From the cell containing the given text, extract its center point as [X, Y] coordinate. 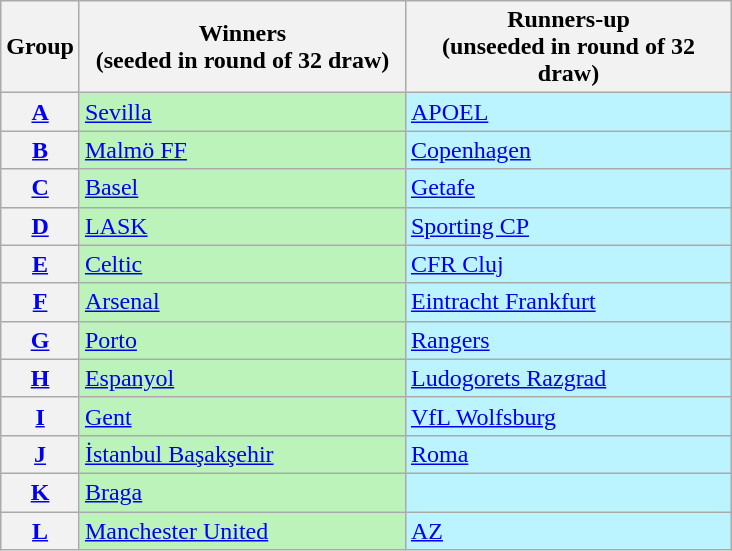
LASK [242, 226]
D [40, 226]
İstanbul Başakşehir [242, 454]
K [40, 492]
Malmö FF [242, 150]
Rangers [568, 340]
Ludogorets Razgrad [568, 378]
C [40, 188]
Eintracht Frankfurt [568, 302]
Arsenal [242, 302]
J [40, 454]
L [40, 531]
Sporting CP [568, 226]
E [40, 264]
Getafe [568, 188]
I [40, 416]
Winners(seeded in round of 32 draw) [242, 47]
CFR Cluj [568, 264]
G [40, 340]
Porto [242, 340]
Sevilla [242, 112]
Braga [242, 492]
H [40, 378]
Basel [242, 188]
VfL Wolfsburg [568, 416]
APOEL [568, 112]
Espanyol [242, 378]
Runners-up(unseeded in round of 32 draw) [568, 47]
Roma [568, 454]
Celtic [242, 264]
Manchester United [242, 531]
Gent [242, 416]
B [40, 150]
F [40, 302]
Group [40, 47]
AZ [568, 531]
A [40, 112]
Copenhagen [568, 150]
